Find where the given text appears and provide that cell's center as (x, y) coordinate. 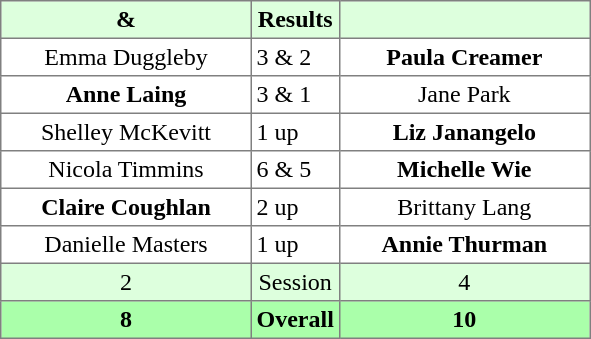
4 (464, 282)
8 (126, 320)
Shelley McKevitt (126, 132)
2 up (295, 207)
Danielle Masters (126, 245)
Session (295, 282)
Results (295, 20)
Jane Park (464, 95)
3 & 2 (295, 57)
Liz Janangelo (464, 132)
Anne Laing (126, 95)
6 & 5 (295, 170)
Michelle Wie (464, 170)
Overall (295, 320)
Brittany Lang (464, 207)
10 (464, 320)
Nicola Timmins (126, 170)
2 (126, 282)
Emma Duggleby (126, 57)
Annie Thurman (464, 245)
3 & 1 (295, 95)
Paula Creamer (464, 57)
& (126, 20)
Claire Coughlan (126, 207)
